Capture the cell that displays the provided text and extract its (X, Y) central coordinate. 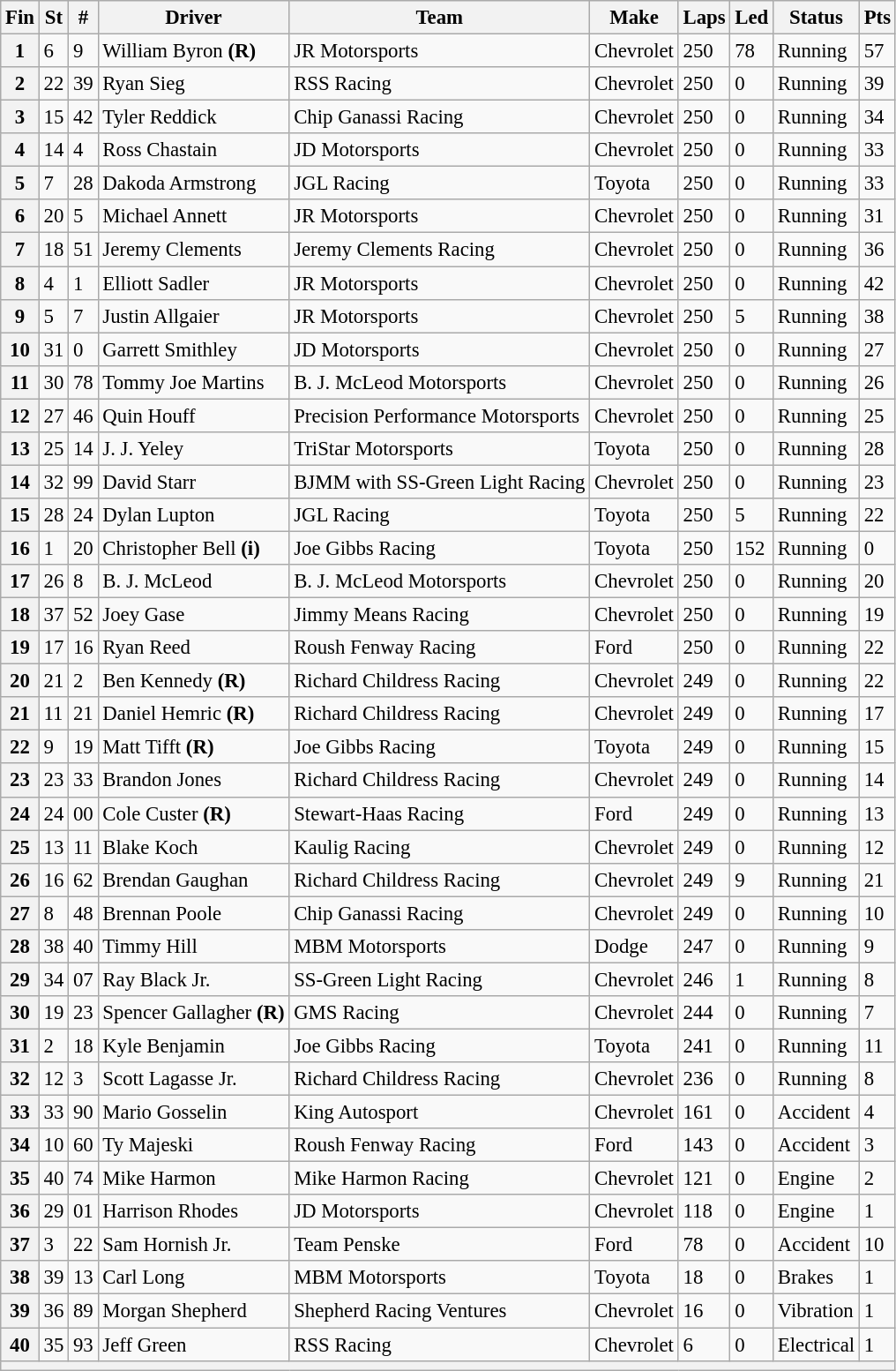
Electrical (817, 1345)
236 (704, 1079)
# (83, 18)
143 (704, 1145)
Matt Tifft (R) (194, 747)
J. J. Yeley (194, 449)
Mike Harmon (194, 1179)
Ben Kennedy (R) (194, 681)
246 (704, 979)
Joey Gase (194, 615)
152 (751, 548)
241 (704, 1045)
Dylan Lupton (194, 515)
Brakes (817, 1278)
David Starr (194, 482)
62 (83, 880)
Make (634, 18)
Daniel Hemric (R) (194, 714)
93 (83, 1345)
Blake Koch (194, 847)
BJMM with SS-Green Light Racing (439, 482)
Led (751, 18)
Brennan Poole (194, 913)
00 (83, 813)
Mario Gosselin (194, 1113)
Brandon Jones (194, 781)
118 (704, 1211)
51 (83, 250)
Garrett Smithley (194, 349)
46 (83, 416)
74 (83, 1179)
161 (704, 1113)
King Autosport (439, 1113)
Carl Long (194, 1278)
Fin (20, 18)
57 (877, 51)
SS-Green Light Racing (439, 979)
B. J. McLeod (194, 581)
121 (704, 1179)
Stewart-Haas Racing (439, 813)
Driver (194, 18)
Jeff Green (194, 1345)
Tyler Reddick (194, 117)
Sam Hornish Jr. (194, 1245)
TriStar Motorsports (439, 449)
Ryan Sieg (194, 84)
99 (83, 482)
Team (439, 18)
Michael Annett (194, 216)
Scott Lagasse Jr. (194, 1079)
Kaulig Racing (439, 847)
60 (83, 1145)
Harrison Rhodes (194, 1211)
Mike Harmon Racing (439, 1179)
Quin Houff (194, 416)
Vibration (817, 1311)
247 (704, 947)
Timmy Hill (194, 947)
244 (704, 1013)
90 (83, 1113)
Tommy Joe Martins (194, 382)
Ty Majeski (194, 1145)
Jeremy Clements (194, 250)
Shepherd Racing Ventures (439, 1311)
Brendan Gaughan (194, 880)
07 (83, 979)
89 (83, 1311)
William Byron (R) (194, 51)
Dodge (634, 947)
Spencer Gallagher (R) (194, 1013)
Elliott Sadler (194, 283)
Precision Performance Motorsports (439, 416)
Cole Custer (R) (194, 813)
Morgan Shepherd (194, 1311)
52 (83, 615)
Christopher Bell (i) (194, 548)
Ross Chastain (194, 150)
Pts (877, 18)
48 (83, 913)
01 (83, 1211)
Laps (704, 18)
Dakoda Armstrong (194, 184)
St (53, 18)
Justin Allgaier (194, 316)
Team Penske (439, 1245)
Jimmy Means Racing (439, 615)
Ryan Reed (194, 648)
Jeremy Clements Racing (439, 250)
Ray Black Jr. (194, 979)
Status (817, 18)
Kyle Benjamin (194, 1045)
GMS Racing (439, 1013)
